For the text-containing cell, return its midpoint in [X, Y] coordinate format. 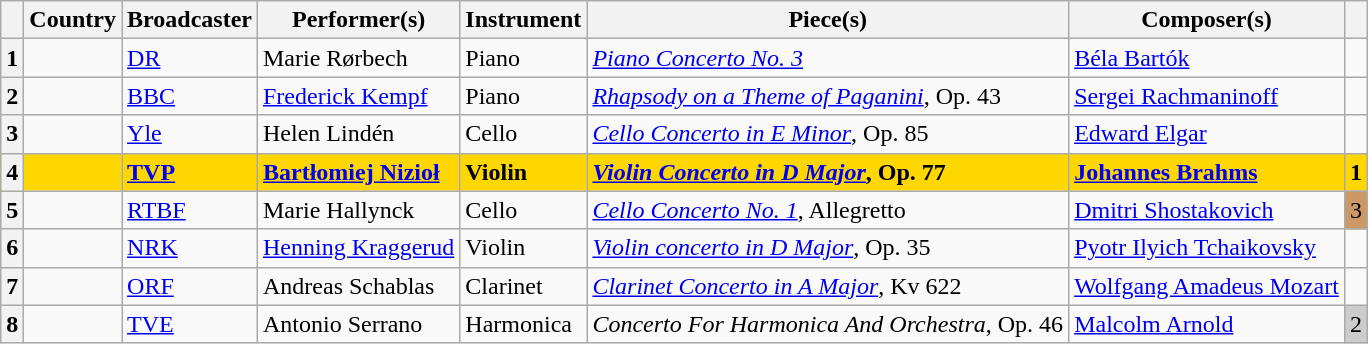
Marie Hallynck [358, 210]
Bartłomiej Nizioł [358, 172]
Clarinet Concerto in A Major, Kv 622 [828, 286]
Piece(s) [828, 20]
Henning Kraggerud [358, 248]
Béla Bartók [1207, 58]
6 [12, 248]
5 [12, 210]
Wolfgang Amadeus Mozart [1207, 286]
Frederick Kempf [358, 96]
Composer(s) [1207, 20]
Pyotr Ilyich Tchaikovsky [1207, 248]
8 [12, 324]
Cello Concerto No. 1, Allegretto [828, 210]
TVP [190, 172]
ORF [190, 286]
BBC [190, 96]
Clarinet [524, 286]
Yle [190, 134]
Broadcaster [190, 20]
Performer(s) [358, 20]
Harmonica [524, 324]
Concerto For Harmonica And Orchestra, Op. 46 [828, 324]
Instrument [524, 20]
Johannes Brahms [1207, 172]
Antonio Serrano [358, 324]
DR [190, 58]
Helen Lindén [358, 134]
Malcolm Arnold [1207, 324]
Marie Rørbech [358, 58]
Cello Concerto in E Minor, Op. 85 [828, 134]
7 [12, 286]
TVE [190, 324]
Sergei Rachmaninoff [1207, 96]
Violin Concerto in D Major, Op. 77 [828, 172]
Country [73, 20]
Rhapsody on a Theme of Paganini, Op. 43 [828, 96]
Andreas Schablas [358, 286]
Edward Elgar [1207, 134]
NRK [190, 248]
Violin concerto in D Major, Op. 35 [828, 248]
Piano Concerto No. 3 [828, 58]
4 [12, 172]
RTBF [190, 210]
Dmitri Shostakovich [1207, 210]
